Detect which cell encompasses the target text, then output its (X, Y) center coordinate. 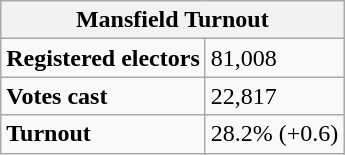
Mansfield Turnout (172, 20)
Turnout (104, 134)
28.2% (+0.6) (274, 134)
81,008 (274, 58)
Votes cast (104, 96)
22,817 (274, 96)
Registered electors (104, 58)
